Provide the (x, y) coordinate of the cell's center where the given text is located.  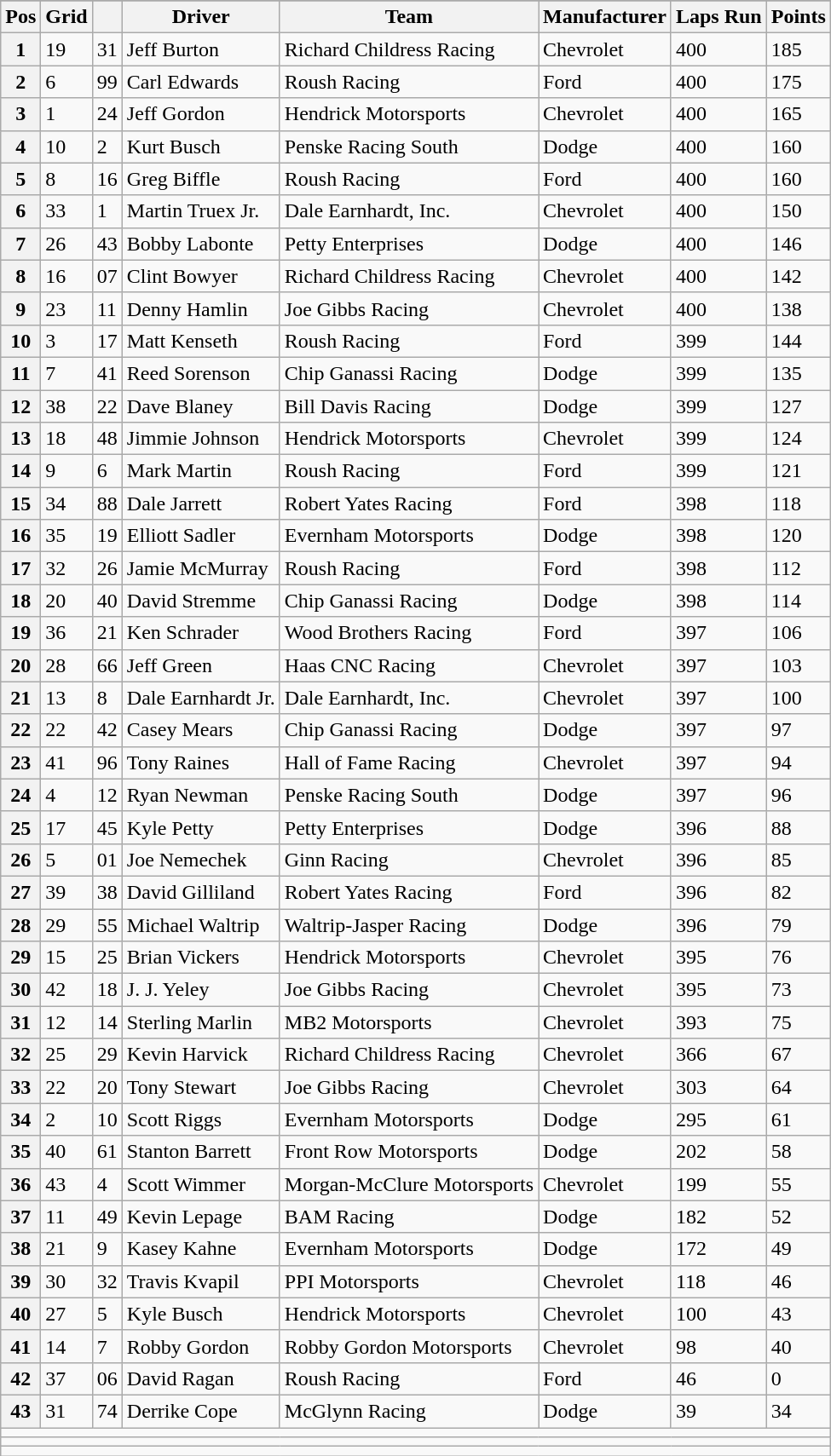
138 (798, 308)
199 (718, 1184)
Driver (201, 17)
Ken Schrader (201, 633)
Front Row Motorsports (409, 1152)
48 (107, 439)
Jeff Green (201, 665)
58 (798, 1152)
06 (107, 1378)
Stanton Barrett (201, 1152)
Robby Gordon (201, 1346)
Mark Martin (201, 471)
Scott Riggs (201, 1119)
Elliott Sadler (201, 536)
94 (798, 763)
103 (798, 665)
David Ragan (201, 1378)
J. J. Yeley (201, 990)
07 (107, 276)
142 (798, 276)
Kevin Lepage (201, 1217)
Ginn Racing (409, 860)
82 (798, 892)
182 (718, 1217)
David Gilliland (201, 892)
Hall of Fame Racing (409, 763)
Jamie McMurray (201, 568)
295 (718, 1119)
Michael Waltrip (201, 924)
Bill Davis Racing (409, 406)
150 (798, 211)
114 (798, 601)
127 (798, 406)
Morgan-McClure Motorsports (409, 1184)
Denny Hamlin (201, 308)
Reed Sorenson (201, 373)
112 (798, 568)
120 (798, 536)
Kyle Busch (201, 1314)
David Stremme (201, 601)
PPI Motorsports (409, 1281)
Ryan Newman (201, 795)
Robby Gordon Motorsports (409, 1346)
Tony Stewart (201, 1087)
Dave Blaney (201, 406)
0 (798, 1378)
MB2 Motorsports (409, 1022)
Laps Run (718, 17)
Pos (20, 17)
Waltrip-Jasper Racing (409, 924)
175 (798, 82)
172 (718, 1249)
Points (798, 17)
Kurt Busch (201, 147)
79 (798, 924)
Tony Raines (201, 763)
Kevin Harvick (201, 1055)
Jeff Burton (201, 49)
75 (798, 1022)
Jimmie Johnson (201, 439)
Kyle Petty (201, 827)
393 (718, 1022)
98 (718, 1346)
45 (107, 827)
01 (107, 860)
124 (798, 439)
BAM Racing (409, 1217)
74 (107, 1411)
Travis Kvapil (201, 1281)
Dale Jarrett (201, 504)
Bobby Labonte (201, 244)
Sterling Marlin (201, 1022)
Matt Kenseth (201, 341)
76 (798, 958)
185 (798, 49)
165 (798, 114)
66 (107, 665)
Wood Brothers Racing (409, 633)
Jeff Gordon (201, 114)
Brian Vickers (201, 958)
Martin Truex Jr. (201, 211)
Grid (66, 17)
Clint Bowyer (201, 276)
366 (718, 1055)
99 (107, 82)
Casey Mears (201, 730)
Derrike Cope (201, 1411)
52 (798, 1217)
106 (798, 633)
121 (798, 471)
Manufacturer (605, 17)
202 (718, 1152)
64 (798, 1087)
67 (798, 1055)
Joe Nemechek (201, 860)
Dale Earnhardt Jr. (201, 698)
146 (798, 244)
Team (409, 17)
73 (798, 990)
Kasey Kahne (201, 1249)
Carl Edwards (201, 82)
303 (718, 1087)
Greg Biffle (201, 179)
97 (798, 730)
144 (798, 341)
Haas CNC Racing (409, 665)
135 (798, 373)
85 (798, 860)
Scott Wimmer (201, 1184)
McGlynn Racing (409, 1411)
